Scan for the cell matching the given text and deliver its (X, Y) coordinate at center. 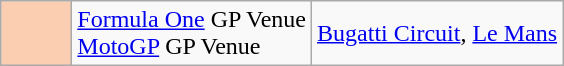
Formula One GP VenueMotoGP GP Venue (192, 34)
Bugatti Circuit, Le Mans (438, 34)
